For the text-containing cell, return its midpoint in [x, y] coordinate format. 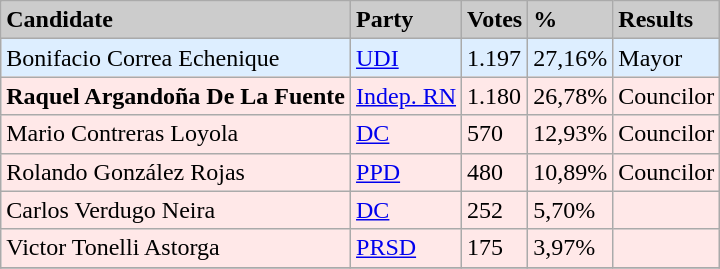
27,16% [570, 58]
Votes [495, 20]
Carlos Verdugo Neira [176, 210]
% [570, 20]
26,78% [570, 96]
Candidate [176, 20]
Bonifacio Correa Echenique [176, 58]
PPD [406, 172]
Party [406, 20]
1.197 [495, 58]
175 [495, 248]
480 [495, 172]
Victor Tonelli Astorga [176, 248]
12,93% [570, 134]
Mayor [666, 58]
PRSD [406, 248]
252 [495, 210]
Mario Contreras Loyola [176, 134]
1.180 [495, 96]
Results [666, 20]
Rolando González Rojas [176, 172]
Indep. RN [406, 96]
Raquel Argandoña De La Fuente [176, 96]
10,89% [570, 172]
570 [495, 134]
UDI [406, 58]
3,97% [570, 248]
5,70% [570, 210]
